Detect which cell encompasses the target text, then output its [X, Y] center coordinate. 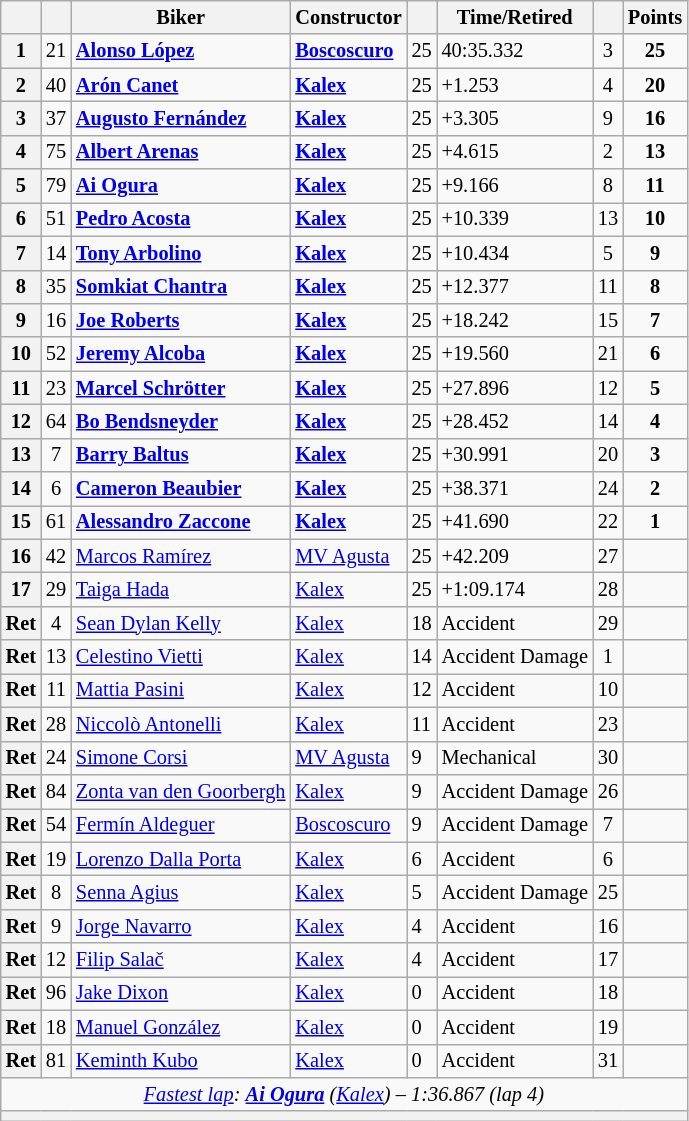
30 [608, 758]
+38.371 [515, 489]
35 [56, 287]
Pedro Acosta [180, 219]
40:35.332 [515, 51]
Filip Salač [180, 960]
64 [56, 421]
Taiga Hada [180, 589]
37 [56, 118]
Keminth Kubo [180, 1061]
+18.242 [515, 320]
Jeremy Alcoba [180, 354]
52 [56, 354]
+12.377 [515, 287]
+19.560 [515, 354]
27 [608, 556]
Niccolò Antonelli [180, 724]
+10.434 [515, 253]
+28.452 [515, 421]
Arón Canet [180, 85]
+3.305 [515, 118]
Mechanical [515, 758]
40 [56, 85]
Lorenzo Dalla Porta [180, 859]
81 [56, 1061]
Sean Dylan Kelly [180, 623]
Alessandro Zaccone [180, 522]
+27.896 [515, 388]
26 [608, 791]
+30.991 [515, 455]
Cameron Beaubier [180, 489]
Constructor [348, 17]
Marcel Schrötter [180, 388]
Zonta van den Goorbergh [180, 791]
+41.690 [515, 522]
96 [56, 993]
Somkiat Chantra [180, 287]
Jorge Navarro [180, 926]
Fermín Aldeguer [180, 825]
Alonso López [180, 51]
42 [56, 556]
Jake Dixon [180, 993]
+1.253 [515, 85]
84 [56, 791]
Fastest lap: Ai Ogura (Kalex) – 1:36.867 (lap 4) [344, 1094]
Ai Ogura [180, 186]
Points [655, 17]
Mattia Pasini [180, 690]
75 [56, 152]
61 [56, 522]
Senna Agius [180, 892]
+1:09.174 [515, 589]
Barry Baltus [180, 455]
31 [608, 1061]
54 [56, 825]
22 [608, 522]
Simone Corsi [180, 758]
Bo Bendsneyder [180, 421]
Augusto Fernández [180, 118]
Joe Roberts [180, 320]
+10.339 [515, 219]
Albert Arenas [180, 152]
79 [56, 186]
Tony Arbolino [180, 253]
+9.166 [515, 186]
+4.615 [515, 152]
+42.209 [515, 556]
Celestino Vietti [180, 657]
Time/Retired [515, 17]
Manuel González [180, 1027]
51 [56, 219]
Marcos Ramírez [180, 556]
Biker [180, 17]
